Scan for the cell matching the given text and deliver its [x, y] coordinate at center. 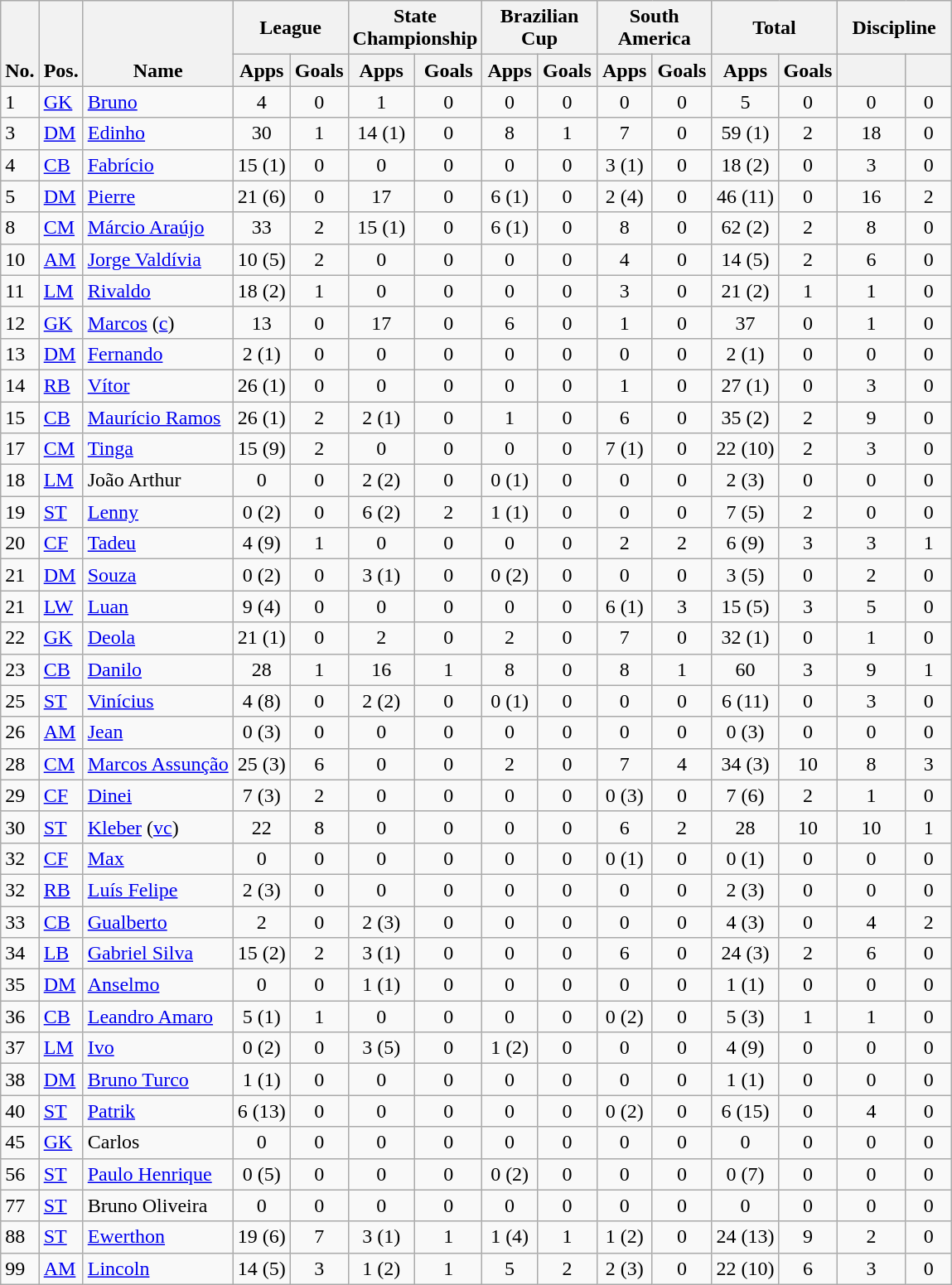
Dinei [157, 795]
59 (1) [746, 133]
25 (3) [262, 764]
LB [61, 954]
Lenny [157, 512]
0 (5) [262, 1174]
26 [20, 732]
35 [20, 985]
Vinícius [157, 701]
11 [20, 291]
4 (8) [262, 701]
27 (1) [746, 385]
14 [20, 385]
5 (1) [262, 1017]
34 [20, 954]
1 (4) [510, 1237]
Jorge Valdívia [157, 259]
45 [20, 1142]
Discipline [895, 28]
Bruno Turco [157, 1080]
Leandro Amaro [157, 1017]
24 (3) [746, 954]
56 [20, 1174]
15 (5) [746, 606]
Jean [157, 732]
12 [20, 322]
6 (13) [262, 1111]
Lincoln [157, 1268]
Max [157, 858]
Gualberto [157, 922]
League [290, 28]
State Championship [415, 28]
77 [20, 1205]
6 (15) [746, 1111]
Brazilian Cup [540, 28]
20 [20, 543]
Fernando [157, 354]
Deola [157, 638]
6 (2) [381, 512]
99 [20, 1268]
7 (1) [625, 449]
Luís Felipe [157, 890]
0 (7) [746, 1174]
7 (6) [746, 795]
5 (3) [746, 1017]
Bruno [157, 102]
24 (13) [746, 1237]
34 (3) [746, 764]
36 [20, 1017]
Vítor [157, 385]
32 (1) [746, 638]
Márcio Araújo [157, 228]
15 [20, 417]
Ivo [157, 1048]
46 (11) [746, 196]
4 (3) [746, 922]
Gabriel Silva [157, 954]
60 [746, 669]
21 (1) [262, 638]
Patrik [157, 1111]
7 (5) [746, 512]
Rivaldo [157, 291]
Fabrício [157, 165]
Total [774, 28]
40 [20, 1111]
Bruno Oliveira [157, 1205]
19 [20, 512]
9 (4) [262, 606]
19 (6) [262, 1237]
Kleber (vc) [157, 827]
Tinga [157, 449]
38 [20, 1080]
2 (4) [625, 196]
Maurício Ramos [157, 417]
João Arthur [157, 481]
Pierre [157, 196]
25 [20, 701]
7 (3) [262, 795]
Anselmo [157, 985]
Edinho [157, 133]
62 (2) [746, 228]
88 [20, 1237]
6 (9) [746, 543]
No. [20, 43]
10 (5) [262, 259]
Carlos [157, 1142]
LW [61, 606]
South America [655, 28]
Name [157, 43]
21 (6) [262, 196]
29 [20, 795]
15 (2) [262, 954]
35 (2) [746, 417]
15 (9) [262, 449]
Marcos (c) [157, 322]
14 (1) [381, 133]
Ewerthon [157, 1237]
Pos. [61, 43]
21 (2) [746, 291]
23 [20, 669]
Danilo [157, 669]
Luan [157, 606]
Paulo Henrique [157, 1174]
6 (11) [746, 701]
Marcos Assunção [157, 764]
Tadeu [157, 543]
Souza [157, 575]
